Determine the (x, y) coordinate at the center of the cell enclosing the given text.  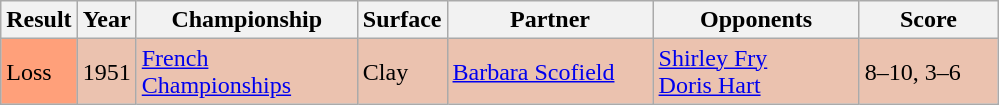
Barbara Scofield (550, 72)
Shirley Fry Doris Hart (756, 72)
Championship (246, 20)
Partner (550, 20)
Result (39, 20)
Surface (402, 20)
Clay (402, 72)
Score (928, 20)
Opponents (756, 20)
8–10, 3–6 (928, 72)
French Championships (246, 72)
Year (106, 20)
Loss (39, 72)
1951 (106, 72)
